Determine the [x, y] coordinate at the center of the cell enclosing the given text.  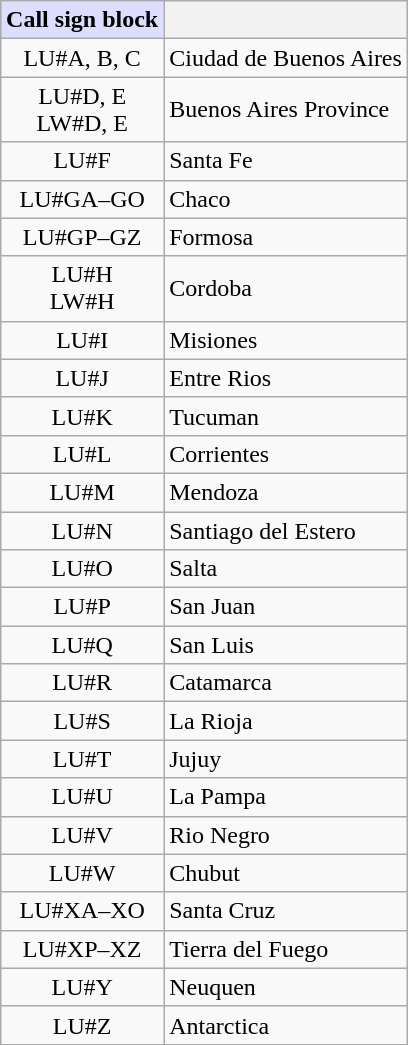
Santa Fe [286, 161]
Buenos Aires Province [286, 110]
LU#D, ELW#D, E [82, 110]
Tierra del Fuego [286, 949]
Jujuy [286, 759]
LU#P [82, 607]
LU#F [82, 161]
Mendoza [286, 492]
Santiago del Estero [286, 531]
LU#S [82, 721]
LU#A, B, C [82, 58]
Chubut [286, 873]
LU#J [82, 378]
Catamarca [286, 683]
LU#U [82, 797]
Misiones [286, 340]
Neuquen [286, 987]
LU#V [82, 835]
Tucuman [286, 416]
LU#GP–GZ [82, 237]
Formosa [286, 237]
La Pampa [286, 797]
LU#O [82, 569]
LU#N [82, 531]
San Luis [286, 645]
LU#XA–XO [82, 911]
LU#L [82, 454]
LU#R [82, 683]
Call sign block [82, 20]
LU#XP–XZ [82, 949]
LU#K [82, 416]
Antarctica [286, 1025]
Santa Cruz [286, 911]
Ciudad de Buenos Aires [286, 58]
LU#Z [82, 1025]
Rio Negro [286, 835]
LU#Y [82, 987]
Corrientes [286, 454]
Entre Rios [286, 378]
La Rioja [286, 721]
San Juan [286, 607]
LU#Q [82, 645]
LU#T [82, 759]
LU#GA–GO [82, 199]
LU#W [82, 873]
LU#HLW#H [82, 288]
LU#I [82, 340]
Cordoba [286, 288]
Salta [286, 569]
Chaco [286, 199]
LU#M [82, 492]
